For the text-containing cell, return its midpoint in (X, Y) coordinate format. 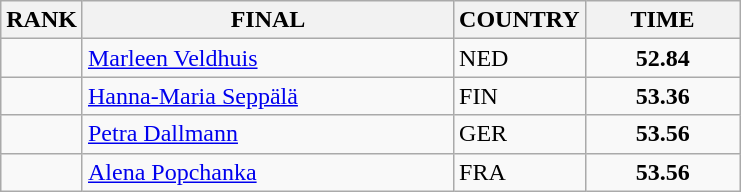
RANK (42, 20)
FINAL (268, 20)
FIN (520, 96)
FRA (520, 172)
Hanna-Maria Seppälä (268, 96)
TIME (662, 20)
Petra Dallmann (268, 134)
Marleen Veldhuis (268, 58)
GER (520, 134)
COUNTRY (520, 20)
53.36 (662, 96)
52.84 (662, 58)
NED (520, 58)
Alena Popchanka (268, 172)
